For the text-containing cell, return its midpoint in (X, Y) coordinate format. 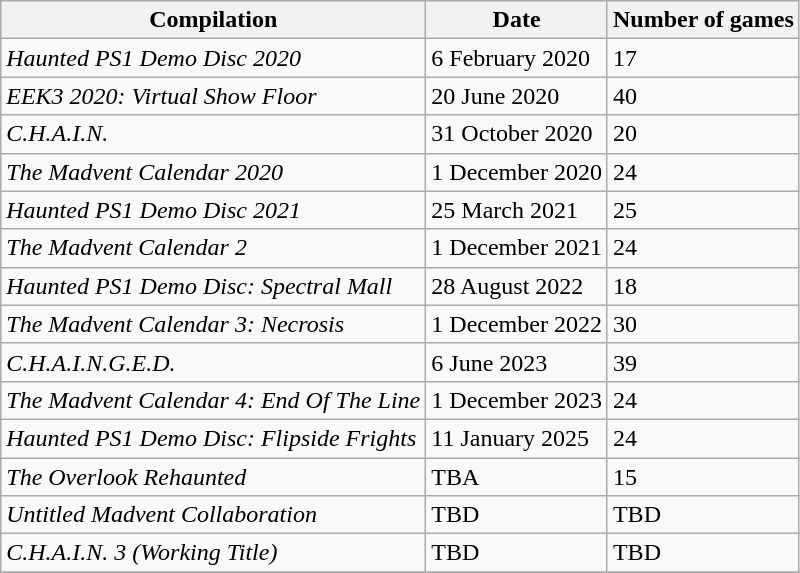
Haunted PS1 Demo Disc: Flipside Frights (214, 438)
31 October 2020 (517, 134)
17 (703, 58)
39 (703, 362)
6 June 2023 (517, 362)
1 December 2023 (517, 400)
1 December 2020 (517, 172)
20 June 2020 (517, 96)
The Madvent Calendar 3: Necrosis (214, 324)
The Madvent Calendar 4: End Of The Line (214, 400)
Haunted PS1 Demo Disc 2020 (214, 58)
15 (703, 477)
18 (703, 286)
28 August 2022 (517, 286)
6 February 2020 (517, 58)
Untitled Madvent Collaboration (214, 515)
The Madvent Calendar 2 (214, 248)
25 March 2021 (517, 210)
Haunted PS1 Demo Disc: Spectral Mall (214, 286)
The Overlook Rehaunted (214, 477)
Number of games (703, 20)
TBA (517, 477)
25 (703, 210)
1 December 2022 (517, 324)
Date (517, 20)
Haunted PS1 Demo Disc 2021 (214, 210)
1 December 2021 (517, 248)
30 (703, 324)
C.H.A.I.N.G.E.D. (214, 362)
40 (703, 96)
C.H.A.I.N. (214, 134)
The Madvent Calendar 2020 (214, 172)
EEK3 2020: Virtual Show Floor (214, 96)
20 (703, 134)
11 January 2025 (517, 438)
Compilation (214, 20)
C.H.A.I.N. 3 (Working Title) (214, 553)
